Determine the [X, Y] coordinate at the center of the cell enclosing the given text.  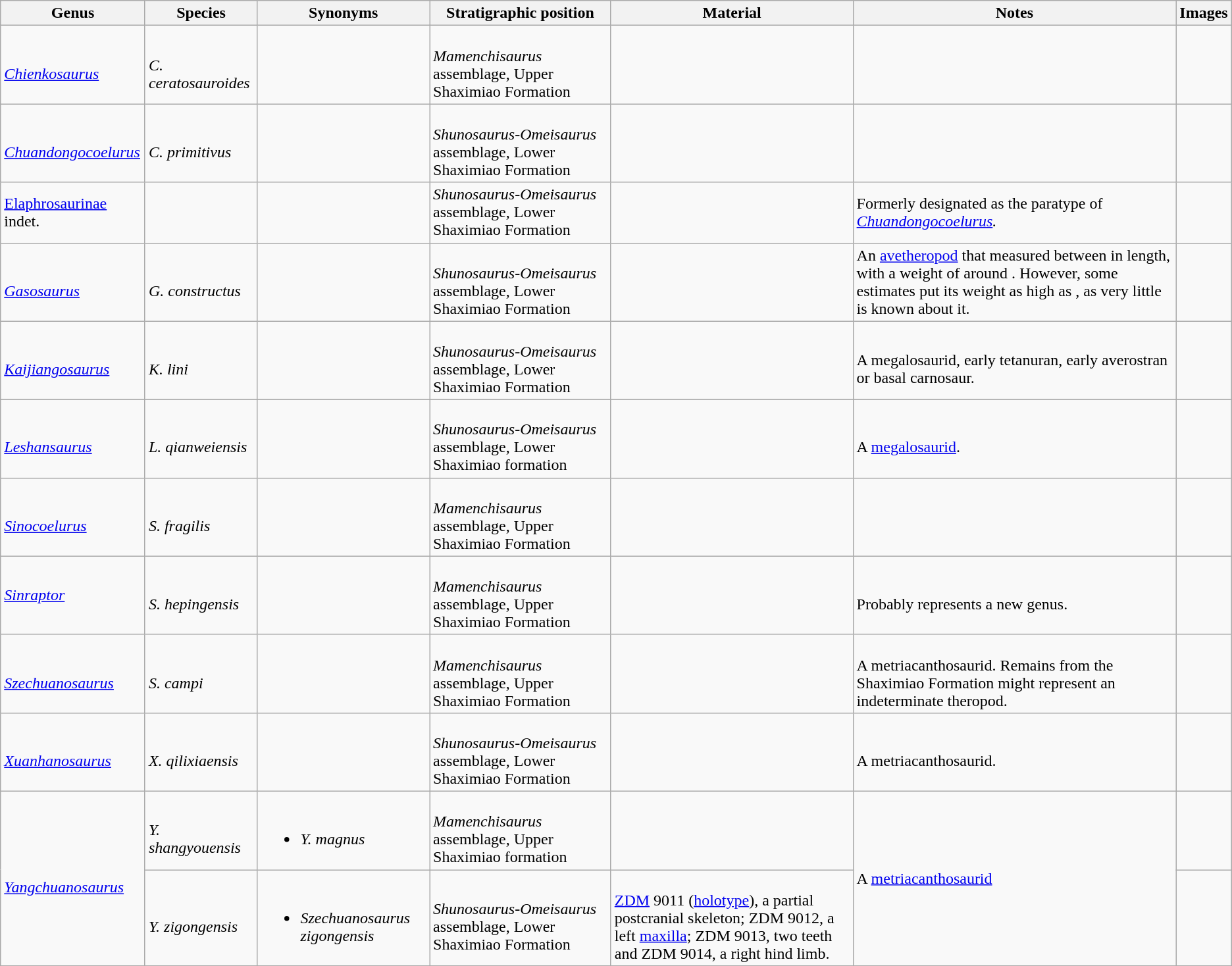
Sinocoelurus [73, 517]
L. qianweiensis [201, 438]
Szechuanosaurus zigongensis [344, 918]
A metriacanthosaurid. [1015, 751]
Elaphrosaurinae indet. [73, 213]
Yangchuanosaurus [73, 878]
Notes [1015, 13]
Sinraptor [73, 595]
Xuanhanosaurus [73, 751]
S. campi [201, 674]
Shunosaurus-Omeisaurus assemblage, Lower Shaximiao formation [521, 438]
Images [1204, 13]
Mamenchisaurus assemblage, Upper Shaximiao formation [521, 830]
Material [732, 13]
K. lini [201, 361]
Chuandongocoelurus [73, 143]
Y. magnus [344, 830]
Stratigraphic position [521, 13]
Leshansaurus [73, 438]
Genus [73, 13]
Y. zigongensis [201, 918]
X. qilixiaensis [201, 751]
ZDM 9011 (holotype), a partial postcranial skeleton; ZDM 9012, a left maxilla; ZDM 9013, two teeth and ZDM 9014, a right hind limb. [732, 918]
Species [201, 13]
Synonyms [344, 13]
A megalosaurid. [1015, 438]
Gasosaurus [73, 282]
S. hepingensis [201, 595]
A metriacanthosaurid [1015, 878]
Chienkosaurus [73, 64]
G. constructus [201, 282]
S. fragilis [201, 517]
Formerly designated as the paratype of Chuandongocoelurus. [1015, 213]
Szechuanosaurus [73, 674]
Kaijiangosaurus [73, 361]
Probably represents a new genus. [1015, 595]
C. primitivus [201, 143]
C. ceratosauroides [201, 64]
A metriacanthosaurid. Remains from the Shaximiao Formation might represent an indeterminate theropod. [1015, 674]
A megalosaurid, early tetanuran, early averostran or basal carnosaur. [1015, 361]
Y. shangyouensis [201, 830]
